Pinpoint the cell where the given text exists, returning its [X, Y] midpoint coordinate. 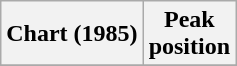
Peakposition [189, 34]
Chart (1985) [72, 34]
